Find where the given text appears and provide that cell's center as [x, y] coordinate. 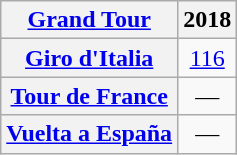
2018 [208, 20]
Grand Tour [90, 20]
Vuelta a España [90, 134]
Tour de France [90, 96]
116 [208, 58]
Giro d'Italia [90, 58]
